Output the [x, y] coordinate of the center of the cell containing the given text.  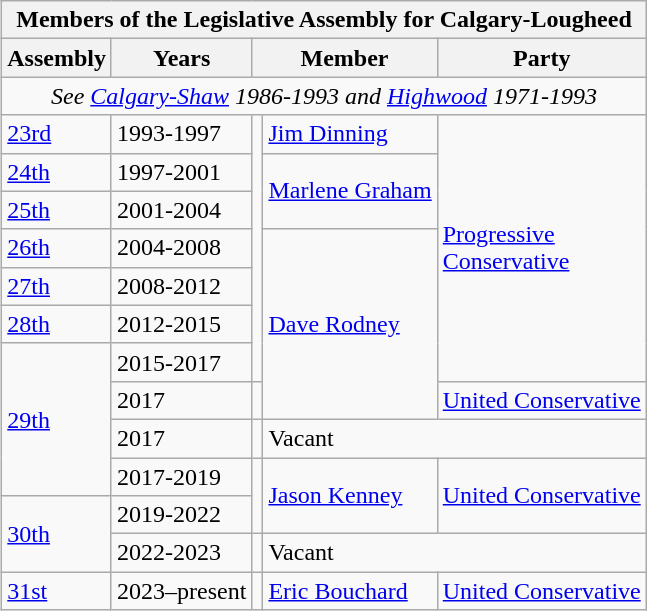
Party [542, 58]
1997-2001 [181, 172]
2017-2019 [181, 477]
24th [57, 172]
23rd [57, 134]
31st [57, 591]
27th [57, 286]
See Calgary-Shaw 1986-1993 and Highwood 1971-1993 [324, 96]
2023–present [181, 591]
2019-2022 [181, 515]
1993-1997 [181, 134]
30th [57, 534]
2004-2008 [181, 248]
Eric Bouchard [350, 591]
2015-2017 [181, 362]
Jim Dinning [350, 134]
Jason Kenney [350, 496]
Marlene Graham [350, 191]
Assembly [57, 58]
ProgressiveConservative [542, 248]
2001-2004 [181, 210]
Dave Rodney [350, 324]
2008-2012 [181, 286]
2012-2015 [181, 324]
26th [57, 248]
Member [344, 58]
Members of the Legislative Assembly for Calgary-Lougheed [324, 20]
25th [57, 210]
2022-2023 [181, 553]
Years [181, 58]
28th [57, 324]
29th [57, 419]
